Return the [X, Y] coordinate for the center point of the cell that contains the specified text.  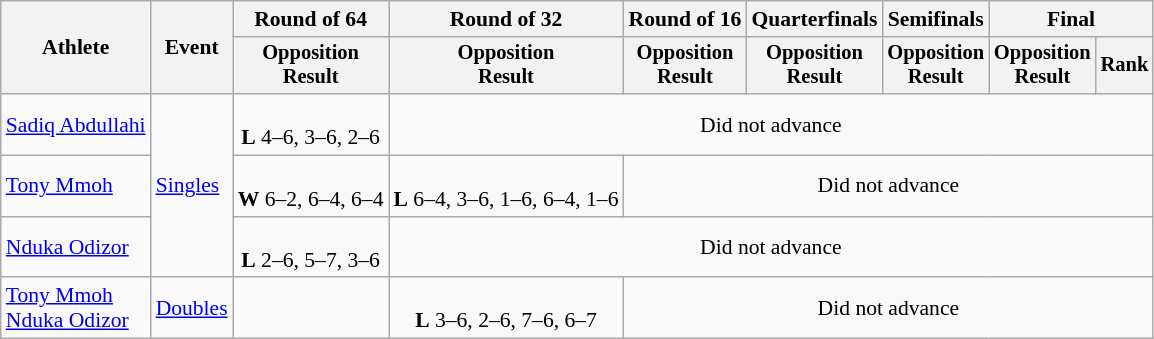
L 6–4, 3–6, 1–6, 6–4, 1–6 [506, 186]
W 6–2, 6–4, 6–4 [311, 186]
Semifinals [936, 19]
Final [1071, 19]
Doubles [192, 308]
Round of 16 [686, 19]
Event [192, 48]
Nduka Odizor [76, 248]
Sadiq Abdullahi [76, 124]
Round of 32 [506, 19]
Round of 64 [311, 19]
L 4–6, 3–6, 2–6 [311, 124]
Tony MmohNduka Odizor [76, 308]
Singles [192, 186]
Athlete [76, 48]
Rank [1125, 66]
L 3–6, 2–6, 7–6, 6–7 [506, 308]
Tony Mmoh [76, 186]
Quarterfinals [814, 19]
L 2–6, 5–7, 3–6 [311, 248]
